Output the (x, y) coordinate of the center of the cell containing the given text.  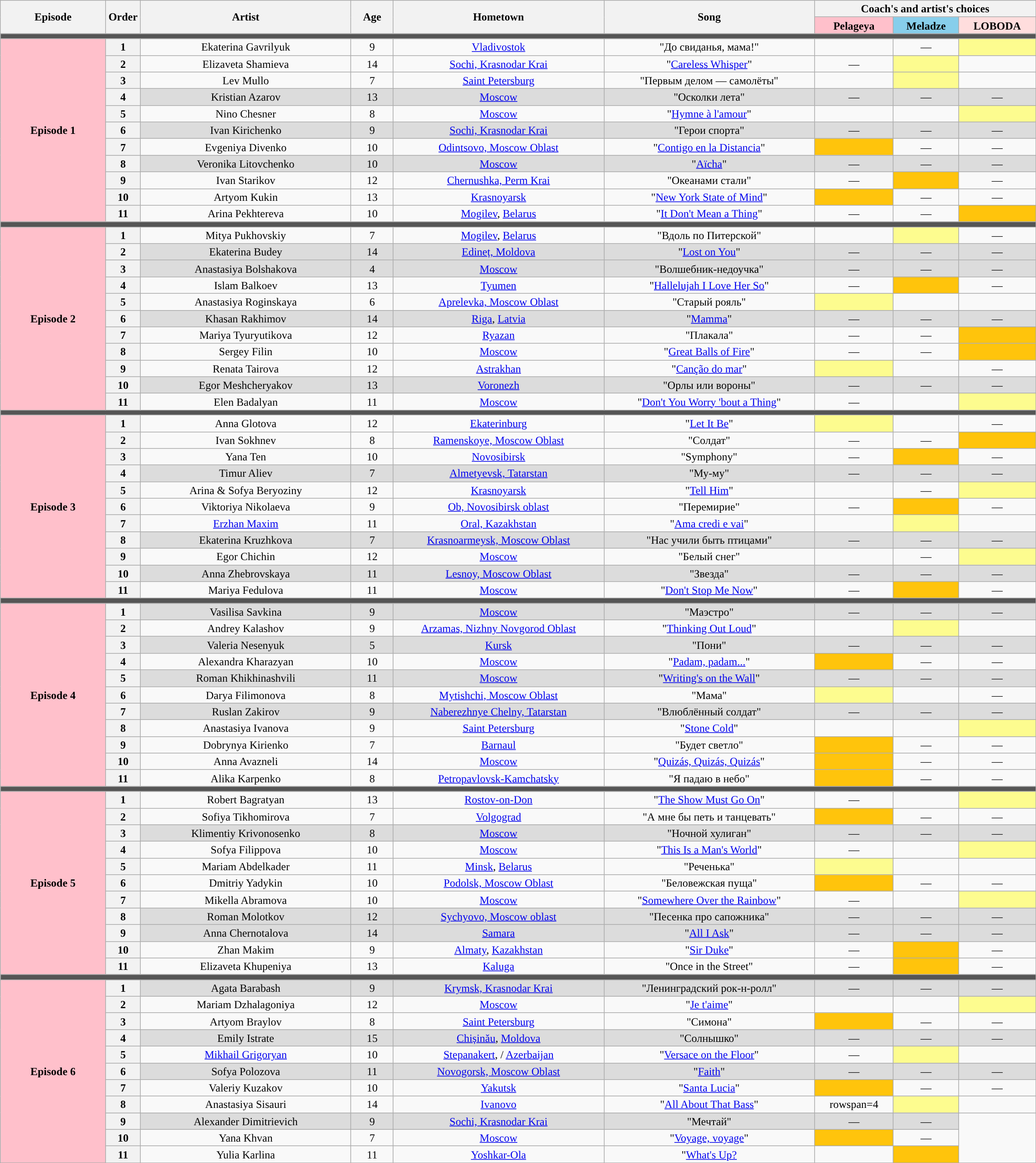
"Hymne à l'amour" (709, 114)
"До свиданья, мама!" (709, 47)
Kristian Azarov (246, 97)
Yana Ten (246, 457)
"Солдат" (709, 440)
Mariam Abdelkader (246, 866)
Coach's and artist's choices (925, 9)
Mariya Fedulova (246, 590)
Artyom Kukin (246, 197)
"Перемирие" (709, 506)
Artyom Braylov (246, 1021)
Egor Chichin (246, 556)
Valeria Nesenyuk (246, 645)
"Герои спорта" (709, 130)
Emily Istrate (246, 1038)
Nino Chesner (246, 114)
Episode 6 (53, 1071)
Arzamas, Nizhny Novgorod Oblast (498, 628)
Odintsovo, Moscow Oblast (498, 147)
Ekaterina Kruzhkova (246, 540)
"Quizás, Quizás, Quizás" (709, 761)
Ramenskoye, Moscow Oblast (498, 440)
"Aïcha" (709, 164)
LOBODA (997, 26)
15 (373, 1038)
Ivan Starikov (246, 180)
"Влюблённый солдат" (709, 711)
"New York State of Mind" (709, 197)
"Lost on You" (709, 252)
"Маэстро" (709, 612)
"Пони" (709, 645)
Veronika Litovchenko (246, 164)
Andrey Kalashov (246, 628)
Erzhan Maxim (246, 524)
Novosibirsk (498, 457)
"Don't You Worry 'bout a Thing" (709, 402)
"Faith" (709, 1071)
Ruslan Zakirov (246, 711)
Ekaterina Budey (246, 252)
Anastasiya Roginskaya (246, 301)
Alexander Dimitrievich (246, 1121)
Vasilisa Savkina (246, 612)
"Вдоль по Питерской" (709, 235)
"Contigo en la Distancia" (709, 147)
Sofya Filippova (246, 850)
"All I Ask" (709, 933)
Mariya Tyuryutikova (246, 335)
Podolsk, Moscow Oblast (498, 883)
"Hallelujah I Love Her So" (709, 285)
"Great Balls of Fire" (709, 352)
"Солнышко" (709, 1038)
Darya Filimonova (246, 695)
Chișinău, Moldova (498, 1038)
"Осколки лета" (709, 97)
Kursk (498, 645)
Vladivostok (498, 47)
Meladze (926, 26)
Krymsk, Krasnodar Krai (498, 988)
Ryazan (498, 335)
"This Is a Man's World" (709, 850)
Zhan Makim (246, 950)
Yulia Karlina (246, 1155)
Pelageya (854, 26)
"Мечтай" (709, 1121)
Episode 2 (53, 318)
Sofiya Tikhomirova (246, 816)
Krasnoarmeysk, Moscow Oblast (498, 540)
"Thinking Out Loud" (709, 628)
"All About That Bass" (709, 1105)
"Je t'aime" (709, 1005)
Naberezhnye Chelny, Tatarstan (498, 711)
Mytishchi, Moscow Oblast (498, 695)
"Реченька" (709, 866)
Ob, Novosibirsk oblast (498, 506)
"Sir Duke" (709, 950)
"Му-му" (709, 474)
Ekaterinburg (498, 423)
Anastasiya Ivanova (246, 729)
"Padam, padam..." (709, 661)
Lesnoy, Moscow Oblast (498, 573)
Voronezh (498, 385)
Ekaterina Gavrilyuk (246, 47)
Petropavlovsk-Kamchatsky (498, 778)
"Плакала" (709, 335)
"Нас учили быть птицами" (709, 540)
rowspan=4 (854, 1105)
Yana Khvan (246, 1137)
Hometown (498, 17)
Renata Tairova (246, 369)
Klimentiy Krivonosenko (246, 833)
Song (709, 17)
Age (373, 17)
Anna Glotova (246, 423)
"Santa Lucia" (709, 1088)
Chernushka, Perm Krai (498, 180)
Episode 3 (53, 506)
"Первым делом — самолёты" (709, 80)
Khasan Rakhimov (246, 319)
"Беловежская пуща" (709, 883)
Novogorsk, Moscow Oblast (498, 1071)
Riga, Latvia (498, 319)
"Океанами стали" (709, 180)
Elizaveta Khupeniya (246, 966)
"Canção do mar" (709, 369)
Anastasiya Bolshakova (246, 269)
Agata Barabash (246, 988)
Egor Meshcheryakov (246, 385)
Elizaveta Shamieva (246, 64)
Aprelevka, Moscow Oblast (498, 301)
Alika Karpenko (246, 778)
Volgograd (498, 816)
Sergey Filin (246, 352)
"Symphony" (709, 457)
Minsk, Belarus (498, 866)
Tyumen (498, 285)
Evgeniya Divenko (246, 147)
Anna Chernotalova (246, 933)
Astrakhan (498, 369)
Anastasiya Sisauri (246, 1105)
Lev Mullo (246, 80)
Valeriy Kuzakov (246, 1088)
Stepanakert, / Azerbaijan (498, 1055)
Viktoriya Nikolaeva (246, 506)
"Я падаю в небо" (709, 778)
"Будет светло" (709, 745)
"Волшебник-недоучка" (709, 269)
"А мне бы петь и танцевать" (709, 816)
"Звезда" (709, 573)
Yakutsk (498, 1088)
Almetyevsk, Tatarstan (498, 474)
Ivanovo (498, 1105)
Sychyovo, Moscow oblast (498, 916)
Mikhail Grigoryan (246, 1055)
"Versace on the Floor" (709, 1055)
Kaluga (498, 966)
Artist (246, 17)
"Мама" (709, 695)
Dmitriy Yadykin (246, 883)
Roman Molotkov (246, 916)
"Don't Stop Me Now" (709, 590)
Samara (498, 933)
"Ama credi e vai" (709, 524)
"Ленинградский рок-н-ролл" (709, 988)
Islam Balkoev (246, 285)
"Старый рояль" (709, 301)
Episode 1 (53, 130)
Mitya Pukhovskiy (246, 235)
"Mamma" (709, 319)
"Орлы или вороны" (709, 385)
Dobrynya Kirienko (246, 745)
"Writing's on the Wall" (709, 678)
Episode 4 (53, 695)
Ivan Kirichenko (246, 130)
Anna Zhebrovskaya (246, 573)
Sofya Polozova (246, 1071)
"Stone Cold" (709, 729)
"Ночной хулиган" (709, 833)
Arina & Sofya Beryoziny (246, 490)
Anna Avazneli (246, 761)
Elen Badalyan (246, 402)
Arina Pekhtereva (246, 214)
Oral, Kazakhstan (498, 524)
"What's Up? (709, 1155)
"Симона" (709, 1021)
"Белый снег" (709, 556)
"It Don't Mean a Thing" (709, 214)
"Tell Him" (709, 490)
Ivan Sokhnev (246, 440)
Barnaul (498, 745)
Timur Aliev (246, 474)
"The Show Must Go On" (709, 800)
Rostov-on-Don (498, 800)
"Somewhere Over the Rainbow" (709, 900)
Edineț, Moldova (498, 252)
Mikella Abramova (246, 900)
Roman Khikhinashvili (246, 678)
"Careless Whisper" (709, 64)
Episode 5 (53, 883)
Yoshkar-Ola (498, 1155)
Order (123, 17)
Mariam Dzhalagoniya (246, 1005)
"Let It Be" (709, 423)
Almaty, Kazakhstan (498, 950)
Robert Bagratyan (246, 800)
"Once in the Street" (709, 966)
Episode (53, 17)
Alexandra Kharazyan (246, 661)
"Voyage, voyage" (709, 1137)
"Песенка про сапожника" (709, 916)
